Scan for the cell matching the given text and deliver its (X, Y) coordinate at center. 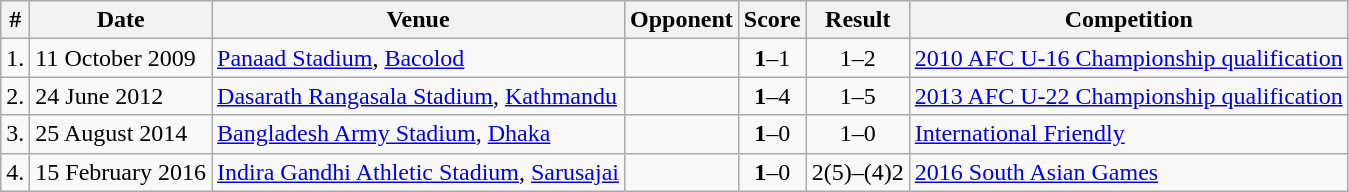
Competition (1128, 20)
1–5 (858, 96)
Venue (418, 20)
Opponent (682, 20)
24 June 2012 (121, 96)
Date (121, 20)
Panaad Stadium, Bacolod (418, 58)
1–1 (772, 58)
Bangladesh Army Stadium, Dhaka (418, 134)
2. (16, 96)
2010 AFC U-16 Championship qualification (1128, 58)
# (16, 20)
Score (772, 20)
3. (16, 134)
Dasarath Rangasala Stadium, Kathmandu (418, 96)
15 February 2016 (121, 172)
International Friendly (1128, 134)
2(5)–(4)2 (858, 172)
4. (16, 172)
2013 AFC U-22 Championship qualification (1128, 96)
1–2 (858, 58)
11 October 2009 (121, 58)
2016 South Asian Games (1128, 172)
Indira Gandhi Athletic Stadium, Sarusajai (418, 172)
1. (16, 58)
25 August 2014 (121, 134)
Result (858, 20)
1–4 (772, 96)
